Locate the cell with the specified text and output its (x, y) center coordinate. 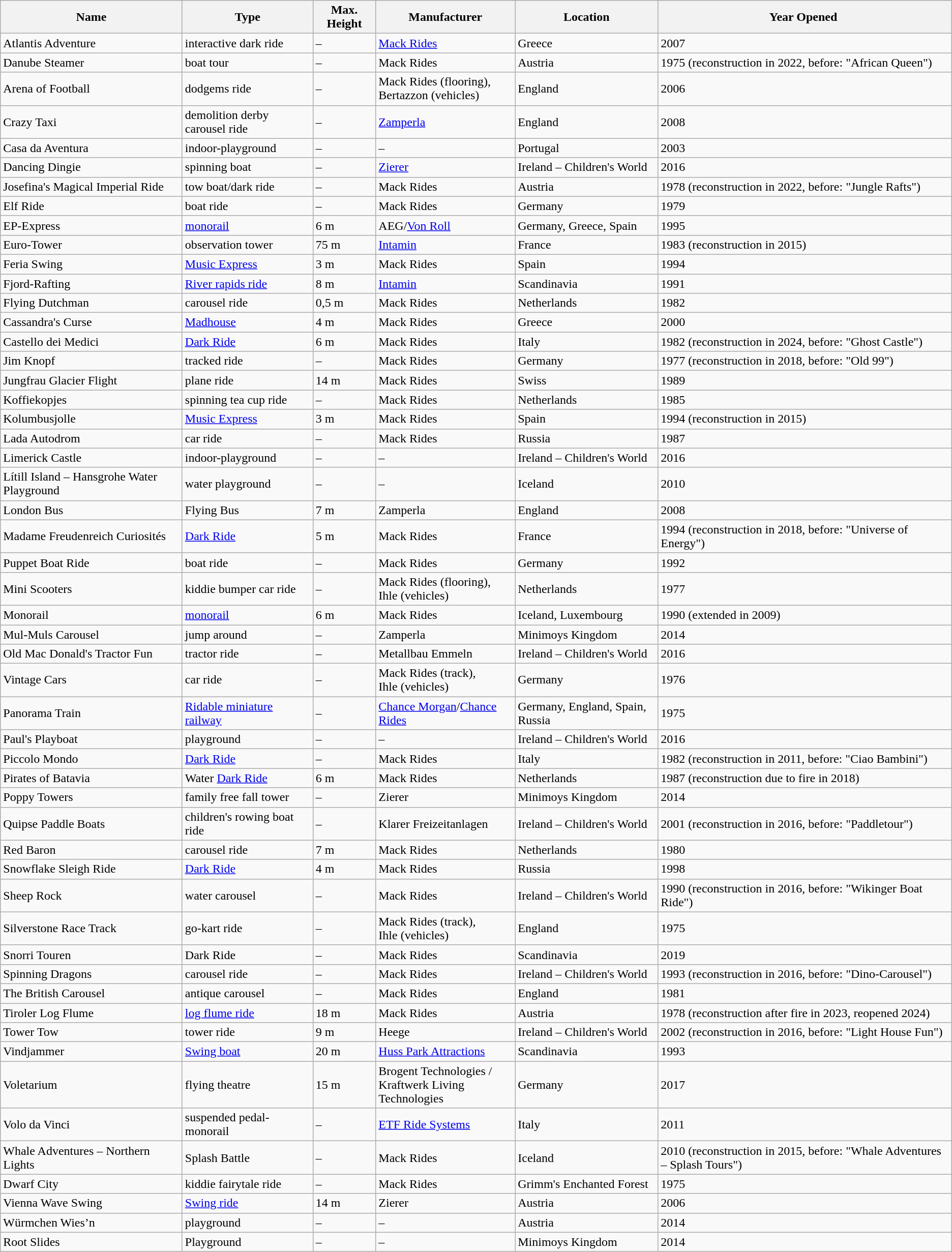
2003 (805, 148)
Sheep Rock (92, 895)
plane ride (247, 380)
Max. Height (344, 17)
1982 (805, 303)
5 m (344, 536)
Vienna Wave Swing (92, 1203)
Chance Morgan/Chance Rides (445, 713)
1987 (reconstruction due to fire in 2018) (805, 778)
The British Carousel (92, 993)
8 m (344, 283)
jump around (247, 634)
Swing ride (247, 1203)
2019 (805, 955)
1995 (805, 225)
Splash Battle (247, 1157)
AEG/Von Roll (445, 225)
1978 (reconstruction in 2022, before: "Jungle Rafts") (805, 187)
Piccolo Mondo (92, 759)
Brogent Technologies /Kraftwerk Living Technologies (445, 1085)
1985 (805, 400)
dodgems ride (247, 88)
Poppy Towers (92, 797)
1998 (805, 869)
Mack Rides (flooring),Bertazzon (vehicles) (445, 88)
interactive dark ride (247, 43)
log flume ride (247, 1012)
Cassandra's Curse (92, 322)
2011 (805, 1125)
Huss Park Attractions (445, 1052)
Pirates of Batavia (92, 778)
Metallbau Emmeln (445, 654)
2007 (805, 43)
0,5 m (344, 303)
1981 (805, 993)
Tiroler Log Flume (92, 1012)
Snowflake Sleigh Ride (92, 869)
1977 (reconstruction in 2018, before: "Old 99") (805, 361)
Vintage Cars (92, 680)
Grimm's Enchanted Forest (587, 1184)
Dancing Dingie (92, 167)
9 m (344, 1032)
Iceland, Luxembourg (587, 615)
Swiss (587, 380)
1982 (reconstruction in 2011, before: "Ciao Bambini") (805, 759)
1994 (805, 264)
tractor ride (247, 654)
Klarer Freizeitanlagen (445, 824)
Swing boat (247, 1052)
River rapids ride (247, 283)
Quipse Paddle Boats (92, 824)
Crazy Taxi (92, 122)
Flying Dutchman (92, 303)
75 m (344, 245)
1980 (805, 850)
Old Mac Donald's Tractor Fun (92, 654)
Whale Adventures – Northern Lights (92, 1157)
Josefina's Magical Imperial Ride (92, 187)
Name (92, 17)
Monorail (92, 615)
1976 (805, 680)
1975 (reconstruction in 2022, before: "African Queen") (805, 63)
Ridable miniature railway (247, 713)
kiddie fairytale ride (247, 1184)
Euro-Tower (92, 245)
tower ride (247, 1032)
1978 (reconstruction after fire in 2023, reopened 2024) (805, 1012)
children's rowing boat ride (247, 824)
Kolumbusjolle (92, 419)
Silverstone Race Track (92, 929)
1993 (reconstruction in 2016, before: "Dino-Carousel") (805, 974)
Location (587, 17)
demolition derby carousel ride (247, 122)
Casa da Aventura (92, 148)
Snorri Touren (92, 955)
go-kart ride (247, 929)
Year Opened (805, 17)
water playground (247, 484)
Root Slides (92, 1242)
1993 (805, 1052)
EP-Express (92, 225)
Limerick Castle (92, 458)
Vindjammer (92, 1052)
water carousel (247, 895)
20 m (344, 1052)
Castello dei Medici (92, 342)
Madhouse (247, 322)
Elf Ride (92, 206)
Voletarium (92, 1085)
Portugal (587, 148)
Paul's Playboat (92, 739)
15 m (344, 1085)
boat tour (247, 63)
Flying Bus (247, 510)
Water Dark Ride (247, 778)
Panorama Train (92, 713)
Lada Autodrom (92, 438)
1994 (reconstruction in 2018, before: "Universe of Energy") (805, 536)
Feria Swing (92, 264)
Arena of Football (92, 88)
Heege (445, 1032)
Red Baron (92, 850)
Jungfrau Glacier Flight (92, 380)
1991 (805, 283)
spinning tea cup ride (247, 400)
2010 (reconstruction in 2015, before: "Whale Adventures – Splash Tours") (805, 1157)
Würmchen Wies’n (92, 1223)
2010 (805, 484)
2000 (805, 322)
Fjord-Rafting (92, 283)
Koffiekopjes (92, 400)
Volo da Vinci (92, 1125)
Germany, Greece, Spain (587, 225)
Danube Steamer (92, 63)
Playground (247, 1242)
Dwarf City (92, 1184)
Jim Knopf (92, 361)
1990 (reconstruction in 2016, before: "Wikinger Boat Ride") (805, 895)
tracked ride (247, 361)
Atlantis Adventure (92, 43)
kiddie bumper car ride (247, 589)
spinning boat (247, 167)
family free fall tower (247, 797)
Type (247, 17)
1983 (reconstruction in 2015) (805, 245)
Germany, England, Spain, Russia (587, 713)
2001 (reconstruction in 2016, before: "Paddletour") (805, 824)
observation tower (247, 245)
1979 (805, 206)
1992 (805, 562)
Puppet Boat Ride (92, 562)
Mack Rides (flooring),Ihle (vehicles) (445, 589)
1989 (805, 380)
1990 (extended in 2009) (805, 615)
tow boat/dark ride (247, 187)
Spinning Dragons (92, 974)
Mini Scooters (92, 589)
suspended pedal-monorail (247, 1125)
Mul-Muls Carousel (92, 634)
1977 (805, 589)
Manufacturer (445, 17)
Lítill Island – Hansgrohe Water Playground (92, 484)
1987 (805, 438)
ETF Ride Systems (445, 1125)
antique carousel (247, 993)
1982 (reconstruction in 2024, before: "Ghost Castle") (805, 342)
Madame Freudenreich Curiosités (92, 536)
flying theatre (247, 1085)
2017 (805, 1085)
London Bus (92, 510)
1994 (reconstruction in 2015) (805, 419)
18 m (344, 1012)
2002 (reconstruction in 2016, before: "Light House Fun") (805, 1032)
Tower Tow (92, 1032)
